Output the [X, Y] coordinate of the center of the cell containing the given text.  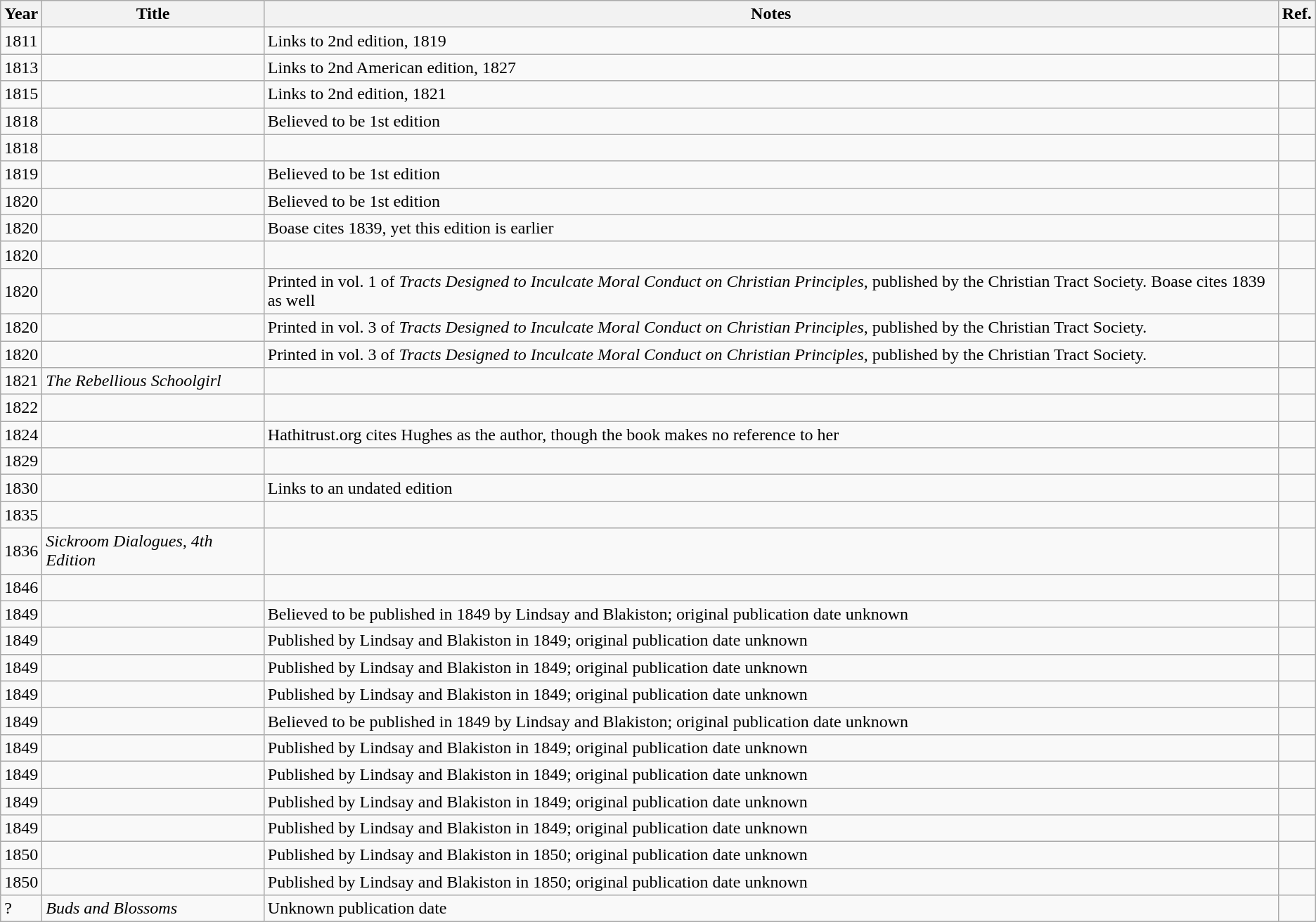
1835 [21, 515]
Links to 2nd edition, 1819 [770, 41]
1830 [21, 488]
1819 [21, 174]
1813 [21, 68]
1815 [21, 94]
1821 [21, 381]
Title [153, 14]
Buds and Blossoms [153, 909]
1829 [21, 461]
Year [21, 14]
Hathitrust.org cites Hughes as the author, though the book makes no reference to her [770, 435]
1822 [21, 408]
Notes [770, 14]
Links to 2nd edition, 1821 [770, 94]
1836 [21, 551]
Boase cites 1839, yet this edition is earlier [770, 228]
1811 [21, 41]
1824 [21, 435]
Sickroom Dialogues, 4th Edition [153, 551]
Unknown publication date [770, 909]
The Rebellious Schoolgirl [153, 381]
? [21, 909]
Links to an undated edition [770, 488]
Links to 2nd American edition, 1827 [770, 68]
Ref. [1296, 14]
1846 [21, 587]
